Pinpoint the cell where the given text exists, returning its (X, Y) midpoint coordinate. 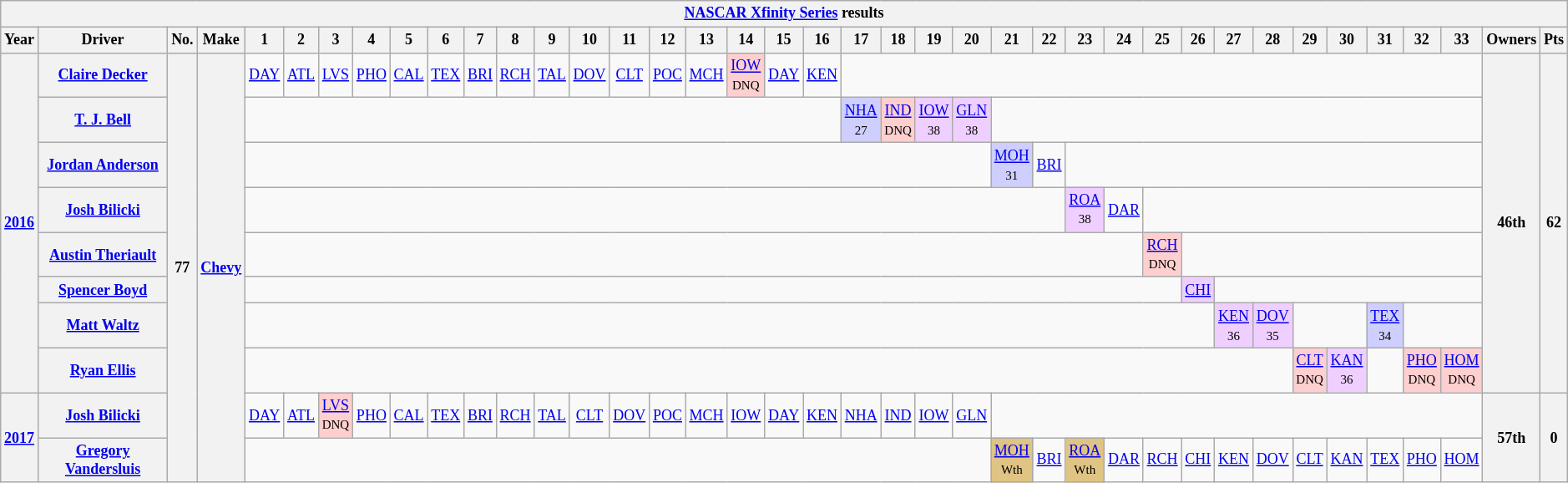
29 (1309, 40)
NHA27 (861, 120)
3 (336, 40)
PHODNQ (1423, 370)
4 (372, 40)
21 (1012, 40)
31 (1385, 40)
HOMDNQ (1461, 370)
7 (481, 40)
15 (784, 40)
Ryan Ellis (102, 370)
Jordan Anderson (102, 165)
5 (409, 40)
LVS (336, 75)
57th (1511, 438)
9 (552, 40)
1 (265, 40)
33 (1461, 40)
KAN36 (1347, 370)
12 (668, 40)
Year (20, 40)
30 (1347, 40)
62 (1555, 222)
46th (1511, 222)
25 (1162, 40)
DOV35 (1272, 326)
Claire Decker (102, 75)
Driver (102, 40)
28 (1272, 40)
Austin Theriault (102, 255)
18 (898, 40)
IOWDNQ (746, 75)
ROA38 (1085, 210)
Spencer Boyd (102, 289)
LVSDNQ (336, 415)
MOHWth (1012, 460)
KEN36 (1234, 326)
Matt Waltz (102, 326)
T. J. Bell (102, 120)
27 (1234, 40)
Chevy (221, 267)
16 (822, 40)
KAN (1347, 460)
17 (861, 40)
RCHDNQ (1162, 255)
0 (1555, 438)
77 (182, 267)
NHA (861, 415)
26 (1198, 40)
2016 (20, 222)
23 (1085, 40)
NASCAR Xfinity Series results (784, 13)
13 (706, 40)
Pts (1555, 40)
CLTDNQ (1309, 370)
GLN (972, 415)
24 (1124, 40)
6 (446, 40)
INDDNQ (898, 120)
TEX34 (1385, 326)
Gregory Vandersluis (102, 460)
22 (1049, 40)
IND (898, 415)
32 (1423, 40)
8 (515, 40)
14 (746, 40)
ROAWth (1085, 460)
HOM (1461, 460)
Owners (1511, 40)
11 (630, 40)
Make (221, 40)
IOW38 (933, 120)
2 (301, 40)
GLN38 (972, 120)
20 (972, 40)
10 (589, 40)
19 (933, 40)
No. (182, 40)
2017 (20, 438)
MOH31 (1012, 165)
